Search for the cell housing the specified text and yield its [x, y] center coordinate. 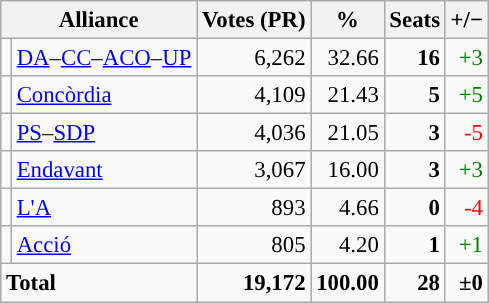
4,036 [254, 133]
100.00 [348, 283]
-5 [466, 133]
Votes (PR) [254, 20]
Total [99, 283]
6,262 [254, 58]
0 [414, 208]
Seats [414, 20]
Endavant [104, 170]
4.20 [348, 245]
28 [414, 283]
805 [254, 245]
19,172 [254, 283]
5 [414, 95]
±0 [466, 283]
16.00 [348, 170]
DA–CC–ACO–UP [104, 58]
L'A [104, 208]
893 [254, 208]
+5 [466, 95]
21.43 [348, 95]
% [348, 20]
21.05 [348, 133]
Acció [104, 245]
16 [414, 58]
4.66 [348, 208]
+1 [466, 245]
32.66 [348, 58]
4,109 [254, 95]
Concòrdia [104, 95]
-4 [466, 208]
1 [414, 245]
Alliance [99, 20]
PS–SDP [104, 133]
+/− [466, 20]
3,067 [254, 170]
